Find where the given text appears and provide that cell's center as (x, y) coordinate. 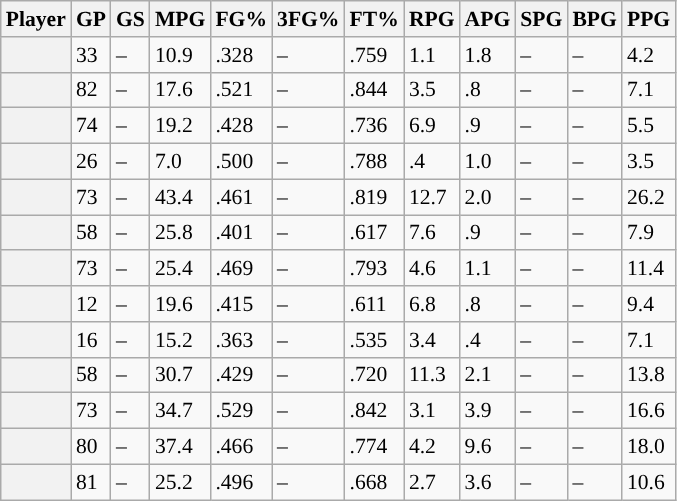
81 (91, 482)
30.7 (180, 375)
APG (488, 19)
9.6 (488, 447)
12.7 (432, 197)
26.2 (648, 197)
3FG% (308, 19)
80 (91, 447)
.844 (374, 90)
15.2 (180, 340)
.793 (374, 269)
.535 (374, 340)
.759 (374, 55)
1.0 (488, 162)
26 (91, 162)
.428 (241, 126)
9.4 (648, 304)
17.6 (180, 90)
11.3 (432, 375)
34.7 (180, 411)
.529 (241, 411)
18.0 (648, 447)
3.9 (488, 411)
.500 (241, 162)
.819 (374, 197)
16.6 (648, 411)
2.1 (488, 375)
.774 (374, 447)
3.4 (432, 340)
25.2 (180, 482)
43.4 (180, 197)
16 (91, 340)
MPG (180, 19)
.429 (241, 375)
2.7 (432, 482)
GS (130, 19)
33 (91, 55)
.415 (241, 304)
.401 (241, 233)
.466 (241, 447)
10.6 (648, 482)
PPG (648, 19)
.521 (241, 90)
.469 (241, 269)
GP (91, 19)
FG% (241, 19)
7.6 (432, 233)
25.8 (180, 233)
.461 (241, 197)
.668 (374, 482)
82 (91, 90)
6.8 (432, 304)
3.6 (488, 482)
.328 (241, 55)
.842 (374, 411)
37.4 (180, 447)
25.4 (180, 269)
19.6 (180, 304)
7.9 (648, 233)
2.0 (488, 197)
13.8 (648, 375)
Player (36, 19)
10.9 (180, 55)
3.1 (432, 411)
4.6 (432, 269)
.496 (241, 482)
7.0 (180, 162)
BPG (594, 19)
6.9 (432, 126)
FT% (374, 19)
RPG (432, 19)
.788 (374, 162)
5.5 (648, 126)
.736 (374, 126)
74 (91, 126)
.363 (241, 340)
19.2 (180, 126)
.611 (374, 304)
1.8 (488, 55)
12 (91, 304)
11.4 (648, 269)
.720 (374, 375)
.617 (374, 233)
SPG (541, 19)
